Determine the (x, y) coordinate at the center of the cell enclosing the given text.  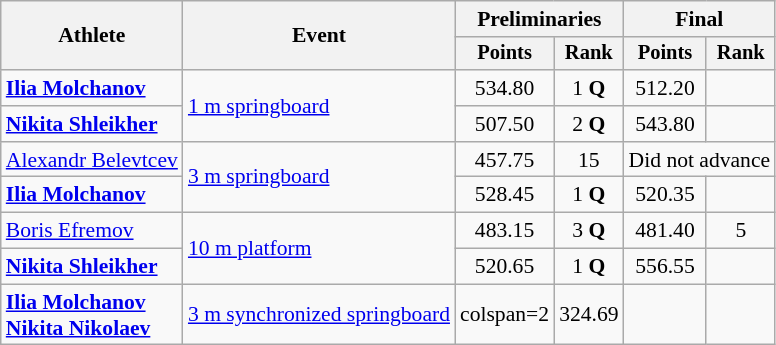
512.20 (666, 88)
324.69 (588, 314)
Event (319, 36)
520.35 (666, 195)
15 (588, 160)
481.40 (666, 231)
Final (700, 19)
520.65 (504, 267)
507.50 (504, 124)
3 m synchronized springboard (319, 314)
5 (740, 231)
1 m springboard (319, 106)
483.15 (504, 231)
457.75 (504, 160)
3 m springboard (319, 178)
Did not advance (700, 160)
Alexandr Belevtcev (92, 160)
Preliminaries (540, 19)
556.55 (666, 267)
534.80 (504, 88)
Boris Efremov (92, 231)
3 Q (588, 231)
Athlete (92, 36)
528.45 (504, 195)
Ilia MolchanovNikita Nikolaev (92, 314)
colspan=2 (504, 314)
10 m platform (319, 248)
543.80 (666, 124)
2 Q (588, 124)
